Output the [x, y] coordinate of the center of the cell containing the given text.  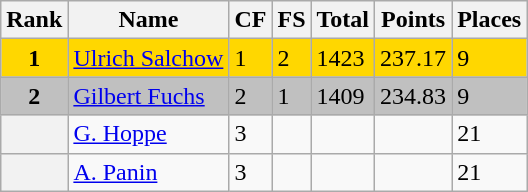
Name [148, 20]
Rank [34, 20]
234.83 [414, 96]
G. Hoppe [148, 134]
Ulrich Salchow [148, 58]
1409 [343, 96]
237.17 [414, 58]
FS [292, 20]
CF [250, 20]
Points [414, 20]
1423 [343, 58]
A. Panin [148, 172]
Gilbert Fuchs [148, 96]
Total [343, 20]
Places [490, 20]
